Extract the (X, Y) coordinate from the center of the cell holding the provided text.  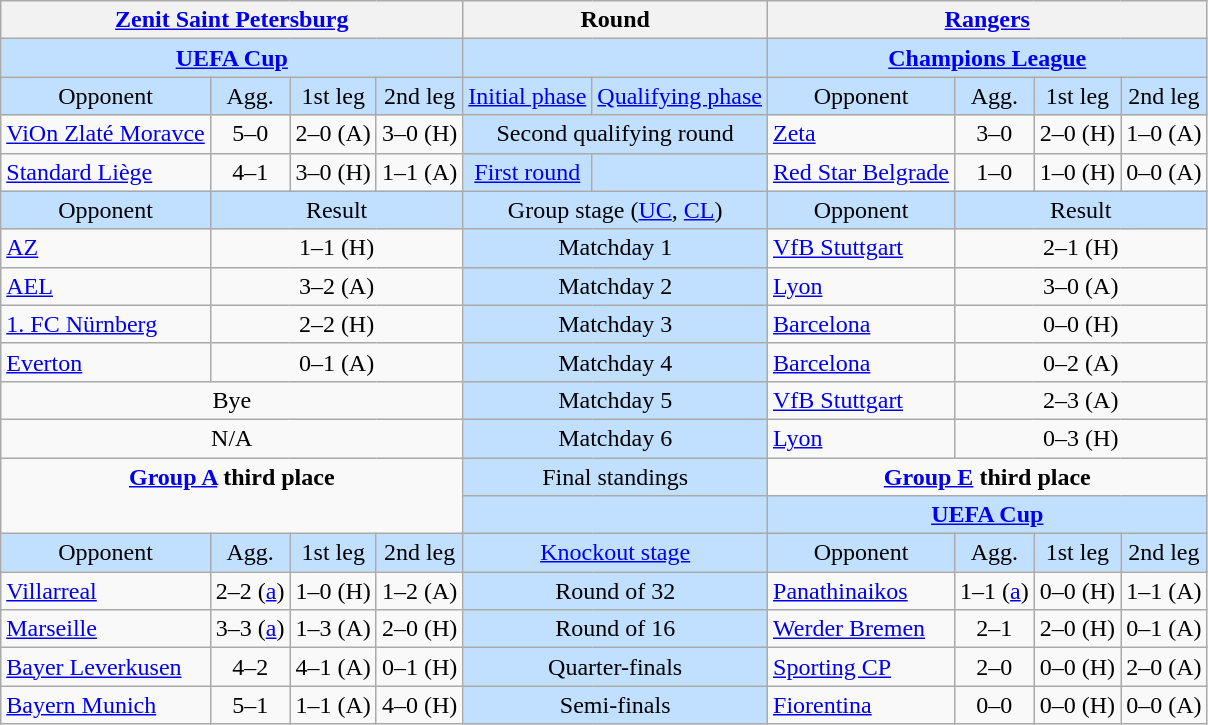
4–2 (250, 667)
Qualifying phase (680, 96)
Standard Liège (106, 172)
Matchday 5 (616, 400)
5–1 (250, 705)
Zeta (862, 134)
5–0 (250, 134)
Round (616, 20)
Matchday 2 (616, 286)
0–0 (995, 705)
Semi-finals (616, 705)
First round (528, 172)
0–1 (H) (419, 667)
Round of 16 (616, 629)
Final standings (616, 477)
1. FC Nürnberg (106, 324)
Matchday 1 (616, 248)
1–0 (995, 172)
1–3 (A) (333, 629)
AEL (106, 286)
1–1 (a) (995, 591)
Quarter-finals (616, 667)
N/A (232, 438)
Bye (232, 400)
Everton (106, 362)
Knockout stage (616, 553)
Marseille (106, 629)
Matchday 6 (616, 438)
4–1 (A) (333, 667)
3–2 (A) (336, 286)
3–3 (a) (250, 629)
Fiorentina (862, 705)
1–1 (H) (336, 248)
Sporting CP (862, 667)
4–1 (250, 172)
ViOn Zlaté Moravce (106, 134)
Second qualifying round (616, 134)
Champions League (988, 58)
Group E third place (988, 477)
Initial phase (528, 96)
4–0 (H) (419, 705)
2–1 (995, 629)
Red Star Belgrade (862, 172)
Matchday 3 (616, 324)
0–2 (A) (1081, 362)
3–0 (A) (1081, 286)
Matchday 4 (616, 362)
Zenit Saint Petersburg (232, 20)
Bayern Munich (106, 705)
Werder Bremen (862, 629)
Bayer Leverkusen (106, 667)
AZ (106, 248)
1–0 (A) (1164, 134)
2–0 (995, 667)
2–2 (H) (336, 324)
Group stage (UC, CL) (616, 210)
2–3 (A) (1081, 400)
2–1 (H) (1081, 248)
1–2 (A) (419, 591)
Round of 32 (616, 591)
Rangers (988, 20)
0–3 (H) (1081, 438)
Group A third place (232, 496)
2–2 (a) (250, 591)
Villarreal (106, 591)
Panathinaikos (862, 591)
3–0 (995, 134)
